Locate the cell with the specified text and output its (x, y) center coordinate. 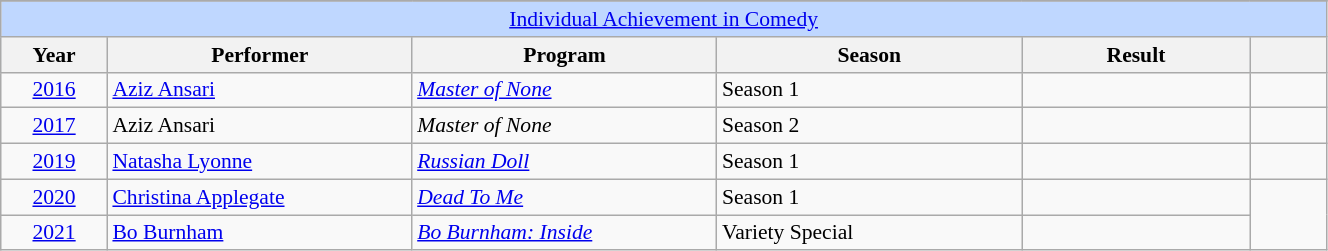
Result (1136, 55)
2020 (54, 197)
Individual Achievement in Comedy (664, 19)
2017 (54, 126)
Natasha Lyonne (260, 162)
2021 (54, 233)
Season (870, 55)
Variety Special (870, 233)
Year (54, 55)
2016 (54, 90)
2019 (54, 162)
Season 2 (870, 126)
Christina Applegate (260, 197)
Bo Burnham: Inside (564, 233)
Dead To Me (564, 197)
Russian Doll (564, 162)
Performer (260, 55)
Program (564, 55)
Bo Burnham (260, 233)
